For the text-containing cell, return its midpoint in (X, Y) coordinate format. 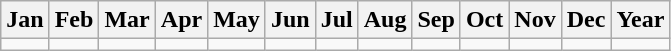
Jan (25, 20)
May (237, 20)
Apr (181, 20)
Year (640, 20)
Mar (127, 20)
Sep (436, 20)
Oct (484, 20)
Jun (290, 20)
Aug (385, 20)
Dec (586, 20)
Nov (535, 20)
Jul (336, 20)
Feb (74, 20)
